Scan for the cell matching the given text and deliver its [X, Y] coordinate at center. 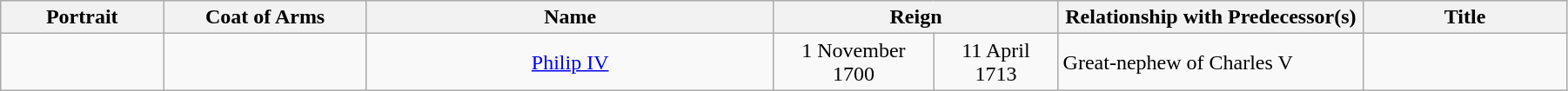
11 April 1713 [995, 62]
Name [569, 17]
Relationship with Predecessor(s) [1211, 17]
Philip IV [569, 62]
Portrait [82, 17]
Reign [915, 17]
Great-nephew of Charles V [1211, 62]
Title [1465, 17]
Coat of Arms [265, 17]
1 November 1700 [854, 62]
